Determine the (x, y) coordinate at the center of the cell enclosing the given text.  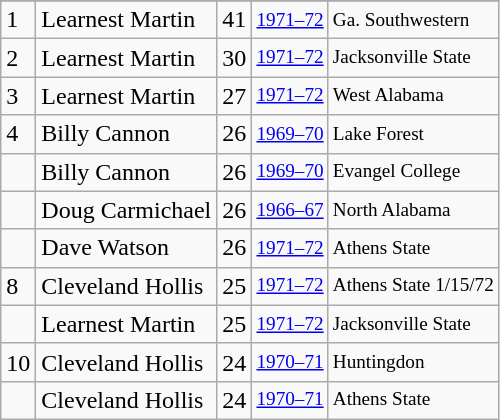
41 (234, 20)
North Alabama (413, 210)
Evangel College (413, 172)
Doug Carmichael (126, 210)
1 (18, 20)
8 (18, 286)
10 (18, 362)
Dave Watson (126, 248)
West Alabama (413, 96)
Lake Forest (413, 134)
30 (234, 58)
1966–67 (290, 210)
2 (18, 58)
27 (234, 96)
4 (18, 134)
Huntingdon (413, 362)
3 (18, 96)
Athens State 1/15/72 (413, 286)
Ga. Southwestern (413, 20)
